Output the (X, Y) coordinate of the center of the cell containing the given text.  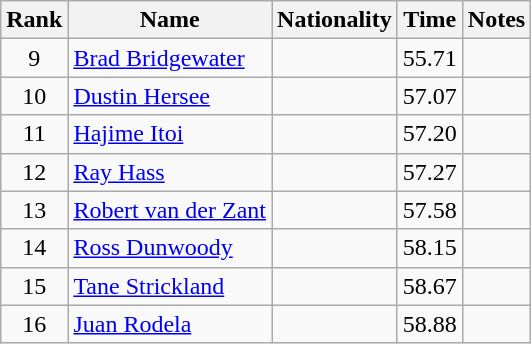
Time (430, 20)
Hajime Itoi (170, 134)
Brad Bridgewater (170, 58)
15 (34, 286)
57.58 (430, 210)
57.20 (430, 134)
Name (170, 20)
55.71 (430, 58)
Notes (496, 20)
58.88 (430, 324)
58.15 (430, 248)
58.67 (430, 286)
Ross Dunwoody (170, 248)
57.07 (430, 96)
9 (34, 58)
13 (34, 210)
Robert van der Zant (170, 210)
14 (34, 248)
Juan Rodela (170, 324)
Ray Hass (170, 172)
Dustin Hersee (170, 96)
11 (34, 134)
Tane Strickland (170, 286)
Rank (34, 20)
Nationality (335, 20)
16 (34, 324)
57.27 (430, 172)
12 (34, 172)
10 (34, 96)
